Identify which cell holds the provided text, then report its [x, y] central coordinate. 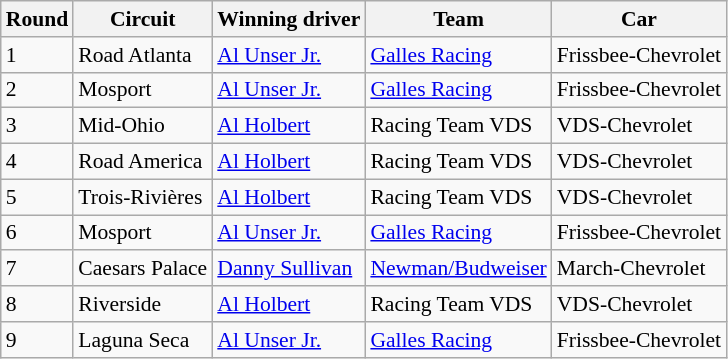
Round [38, 19]
Team [458, 19]
Danny Sullivan [288, 269]
Road Atlanta [142, 55]
Mid-Ohio [142, 126]
3 [38, 126]
Winning driver [288, 19]
Trois-Rivières [142, 197]
2 [38, 90]
5 [38, 197]
Car [639, 19]
7 [38, 269]
Circuit [142, 19]
8 [38, 304]
Road America [142, 162]
6 [38, 233]
March-Chevrolet [639, 269]
4 [38, 162]
Laguna Seca [142, 340]
9 [38, 340]
Riverside [142, 304]
Caesars Palace [142, 269]
Newman/Budweiser [458, 269]
1 [38, 55]
